Scan for the cell matching the given text and deliver its (X, Y) coordinate at center. 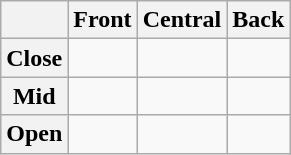
Front (102, 20)
Back (258, 20)
Close (34, 58)
Central (182, 20)
Open (34, 134)
Mid (34, 96)
